Search for the cell housing the specified text and yield its [X, Y] center coordinate. 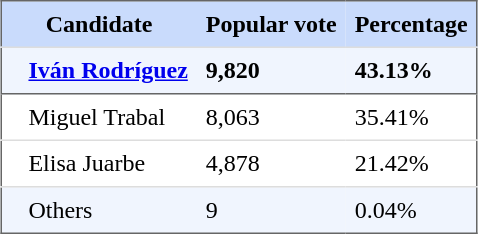
Elisa Juarbe [108, 163]
Candidate [99, 24]
Percentage [412, 24]
9,820 [272, 70]
Popular vote [272, 24]
9 [272, 210]
Miguel Trabal [108, 117]
Iván Rodríguez [108, 70]
8,063 [272, 117]
Others [108, 210]
21.42% [412, 163]
0.04% [412, 210]
43.13% [412, 70]
35.41% [412, 117]
4,878 [272, 163]
